Determine the (X, Y) coordinate at the center of the cell enclosing the given text.  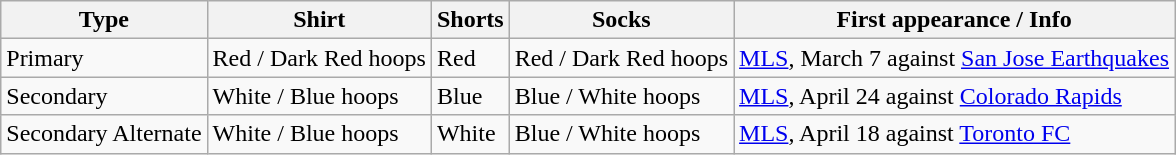
White (470, 134)
Blue (470, 96)
Shorts (470, 20)
First appearance / Info (954, 20)
MLS, April 24 against Colorado Rapids (954, 96)
Shirt (319, 20)
Primary (104, 58)
MLS, March 7 against San Jose Earthquakes (954, 58)
Socks (621, 20)
Red (470, 58)
Secondary Alternate (104, 134)
Type (104, 20)
MLS, April 18 against Toronto FC (954, 134)
Secondary (104, 96)
